Return [x, y] of the center of cell containing provided text 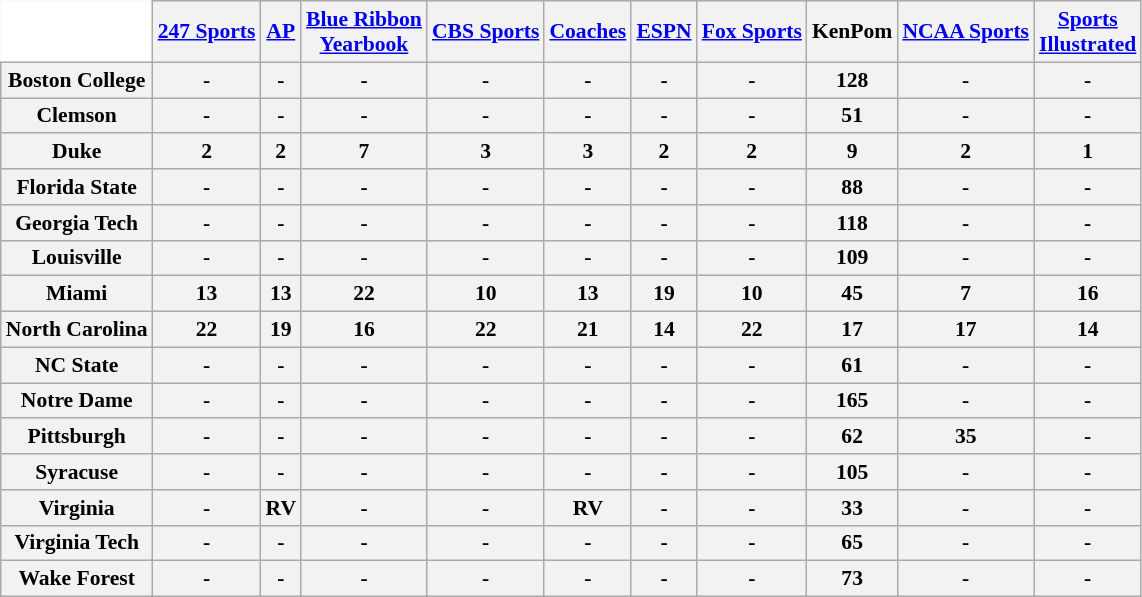
35 [966, 437]
ESPN [664, 32]
SportsIllustrated [1088, 32]
45 [852, 294]
Blue RibbonYearbook [364, 32]
NCAA Sports [966, 32]
118 [852, 223]
KenPom [852, 32]
NC State [77, 365]
9 [852, 152]
Syracuse [77, 472]
247 Sports [207, 32]
Virginia [77, 508]
Duke [77, 152]
Florida State [77, 187]
AP [280, 32]
Clemson [77, 116]
Wake Forest [77, 579]
Coaches [588, 32]
21 [588, 330]
65 [852, 543]
33 [852, 508]
51 [852, 116]
Louisville [77, 258]
Virginia Tech [77, 543]
61 [852, 365]
105 [852, 472]
Georgia Tech [77, 223]
Boston College [77, 80]
Notre Dame [77, 401]
128 [852, 80]
62 [852, 437]
1 [1088, 152]
73 [852, 579]
88 [852, 187]
North Carolina [77, 330]
165 [852, 401]
Fox Sports [752, 32]
Miami [77, 294]
Pittsburgh [77, 437]
CBS Sports [486, 32]
109 [852, 258]
